Locate the cell with the specified text and output its (x, y) center coordinate. 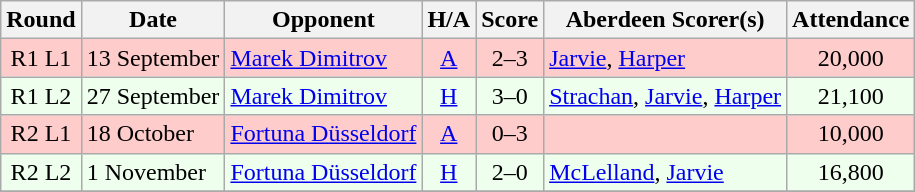
3–0 (510, 96)
21,100 (851, 96)
10,000 (851, 134)
27 September (153, 96)
R2 L2 (41, 172)
Date (153, 20)
R2 L1 (41, 134)
20,000 (851, 58)
H/A (449, 20)
McLelland, Jarvie (666, 172)
Opponent (324, 20)
Jarvie, Harper (666, 58)
2–0 (510, 172)
R1 L2 (41, 96)
18 October (153, 134)
13 September (153, 58)
2–3 (510, 58)
Round (41, 20)
Attendance (851, 20)
Strachan, Jarvie, Harper (666, 96)
0–3 (510, 134)
1 November (153, 172)
Aberdeen Scorer(s) (666, 20)
Score (510, 20)
R1 L1 (41, 58)
16,800 (851, 172)
